Output the (x, y) coordinate of the center of the cell containing the given text.  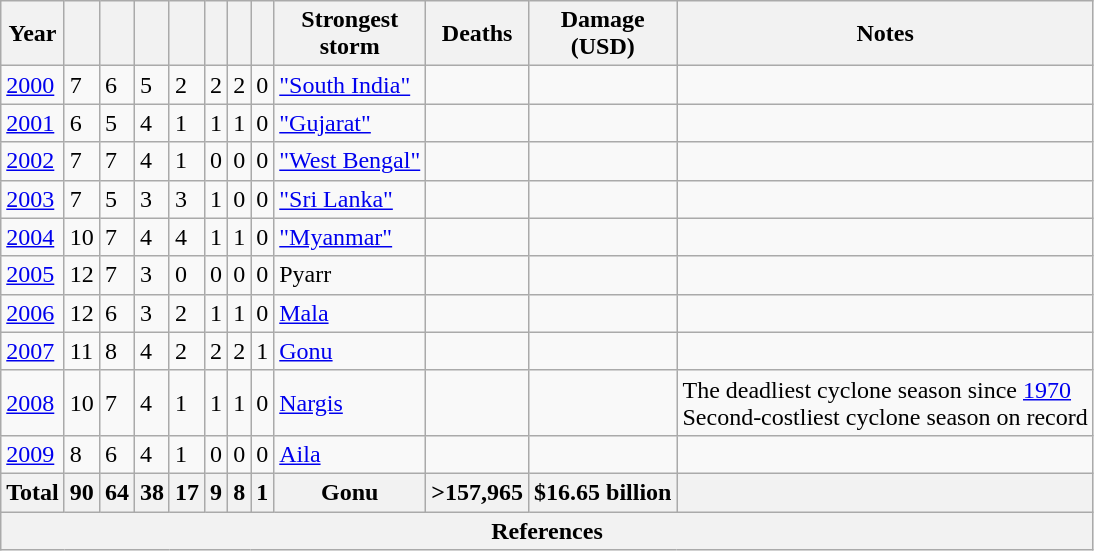
$16.65 billion (603, 492)
2007 (33, 351)
Notes (885, 34)
2005 (33, 275)
Mala (350, 313)
2009 (33, 454)
Damage(USD) (603, 34)
"Myanmar" (350, 237)
>157,965 (478, 492)
"West Bengal" (350, 161)
Pyarr (350, 275)
Deaths (478, 34)
Total (33, 492)
Year (33, 34)
"Gujarat" (350, 123)
2006 (33, 313)
The deadliest cyclone season since 1970Second-costliest cyclone season on record (885, 402)
2003 (33, 199)
64 (116, 492)
9 (216, 492)
11 (82, 351)
"South India" (350, 85)
Aila (350, 454)
17 (186, 492)
38 (152, 492)
2000 (33, 85)
Strongeststorm (350, 34)
2008 (33, 402)
2002 (33, 161)
2001 (33, 123)
2004 (33, 237)
Nargis (350, 402)
"Sri Lanka" (350, 199)
90 (82, 492)
References (547, 531)
